Return [X, Y] of the center of cell containing provided text 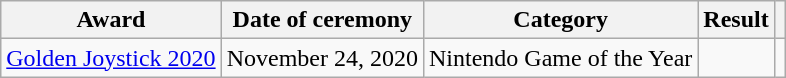
Award [111, 20]
Date of ceremony [322, 20]
Nintendo Game of the Year [560, 58]
Category [560, 20]
November 24, 2020 [322, 58]
Result [736, 20]
Golden Joystick 2020 [111, 58]
